Provide the (X, Y) coordinate of the cell's center where the given text is located.  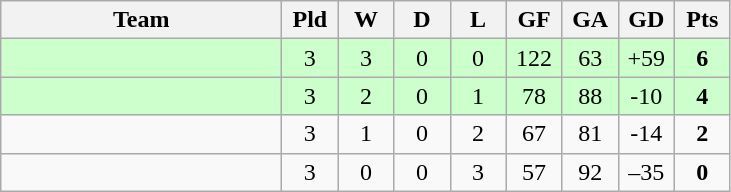
+59 (646, 58)
W (366, 20)
67 (534, 134)
122 (534, 58)
6 (702, 58)
L (478, 20)
GD (646, 20)
D (422, 20)
-10 (646, 96)
Pld (310, 20)
GF (534, 20)
63 (590, 58)
Pts (702, 20)
88 (590, 96)
–35 (646, 172)
92 (590, 172)
-14 (646, 134)
Team (142, 20)
57 (534, 172)
4 (702, 96)
GA (590, 20)
78 (534, 96)
81 (590, 134)
